Find where the given text appears and provide that cell's center as (X, Y) coordinate. 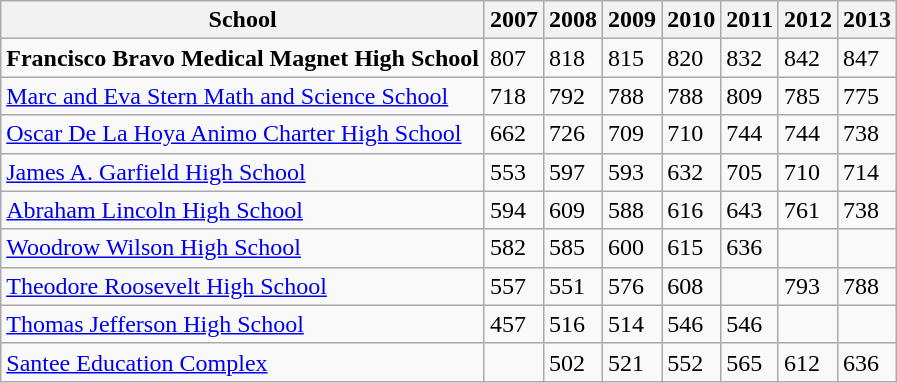
Oscar De La Hoya Animo Charter High School (243, 134)
809 (750, 96)
582 (514, 248)
576 (632, 286)
2007 (514, 20)
775 (866, 96)
714 (866, 172)
Abraham Lincoln High School (243, 210)
552 (692, 362)
588 (632, 210)
820 (692, 58)
502 (572, 362)
709 (632, 134)
565 (750, 362)
818 (572, 58)
457 (514, 324)
718 (514, 96)
643 (750, 210)
521 (632, 362)
Francisco Bravo Medical Magnet High School (243, 58)
632 (692, 172)
662 (514, 134)
514 (632, 324)
832 (750, 58)
726 (572, 134)
815 (632, 58)
807 (514, 58)
2012 (808, 20)
608 (692, 286)
847 (866, 58)
612 (808, 362)
705 (750, 172)
557 (514, 286)
Theodore Roosevelt High School (243, 286)
Woodrow Wilson High School (243, 248)
616 (692, 210)
551 (572, 286)
792 (572, 96)
Marc and Eva Stern Math and Science School (243, 96)
553 (514, 172)
793 (808, 286)
600 (632, 248)
James A. Garfield High School (243, 172)
2011 (750, 20)
2010 (692, 20)
842 (808, 58)
Thomas Jefferson High School (243, 324)
785 (808, 96)
761 (808, 210)
516 (572, 324)
594 (514, 210)
Santee Education Complex (243, 362)
School (243, 20)
2008 (572, 20)
615 (692, 248)
2009 (632, 20)
597 (572, 172)
609 (572, 210)
2013 (866, 20)
585 (572, 248)
593 (632, 172)
